Return (x, y) of the center of cell containing provided text 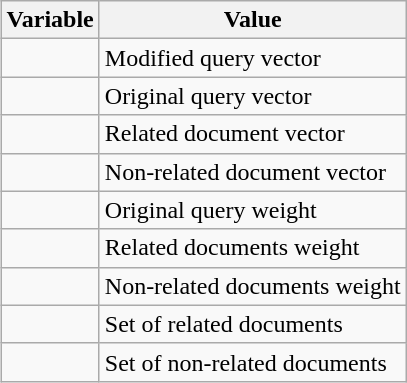
Modified query vector (252, 58)
Value (252, 20)
Non-related documents weight (252, 286)
Set of non-related documents (252, 362)
Non-related document vector (252, 172)
Related documents weight (252, 248)
Set of related documents (252, 324)
Variable (50, 20)
Related document vector (252, 134)
Original query vector (252, 96)
Original query weight (252, 210)
